Find where the given text appears and provide that cell's center as (X, Y) coordinate. 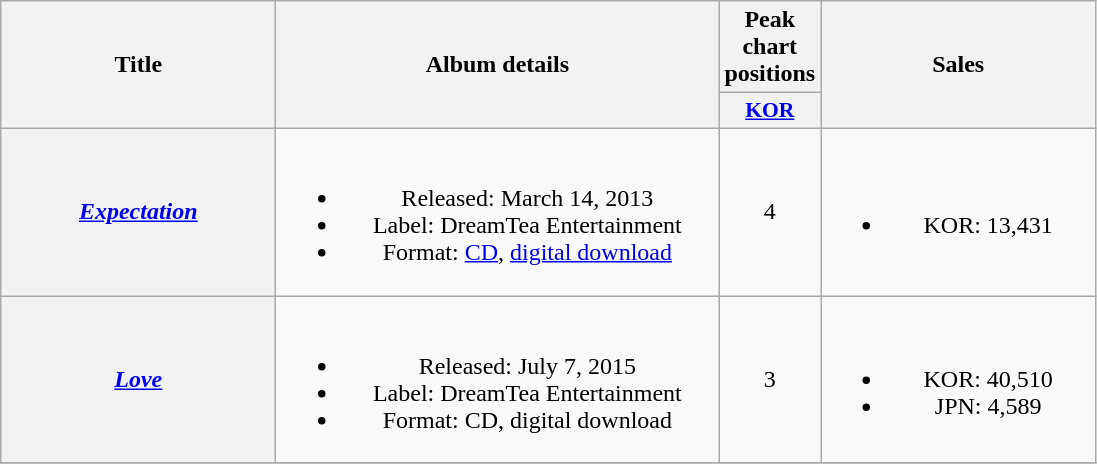
Expectation (138, 212)
KOR (770, 111)
Sales (958, 65)
Album details (498, 65)
4 (770, 212)
3 (770, 380)
Released: July 7, 2015Label: DreamTea EntertainmentFormat: CD, digital download (498, 380)
Released: March 14, 2013Label: DreamTea EntertainmentFormat: CD, digital download (498, 212)
Title (138, 65)
KOR: 13,431 (958, 212)
KOR: 40,510JPN: 4,589 (958, 380)
Love (138, 380)
Peak chart positions (770, 47)
